Scan for the cell matching the given text and deliver its [X, Y] coordinate at center. 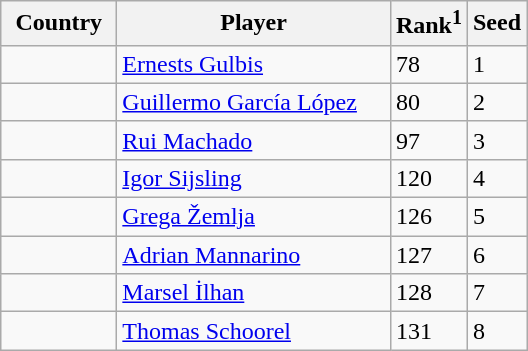
8 [496, 331]
127 [428, 255]
97 [428, 140]
1 [496, 64]
Ernests Gulbis [254, 64]
120 [428, 178]
5 [496, 217]
Country [59, 24]
Guillermo García López [254, 102]
80 [428, 102]
7 [496, 293]
Adrian Mannarino [254, 255]
4 [496, 178]
78 [428, 64]
Igor Sijsling [254, 178]
128 [428, 293]
Marsel İlhan [254, 293]
Player [254, 24]
Seed [496, 24]
Rui Machado [254, 140]
Grega Žemlja [254, 217]
6 [496, 255]
Thomas Schoorel [254, 331]
126 [428, 217]
131 [428, 331]
3 [496, 140]
Rank1 [428, 24]
2 [496, 102]
